Extract the [X, Y] coordinate from the center of the cell holding the provided text.  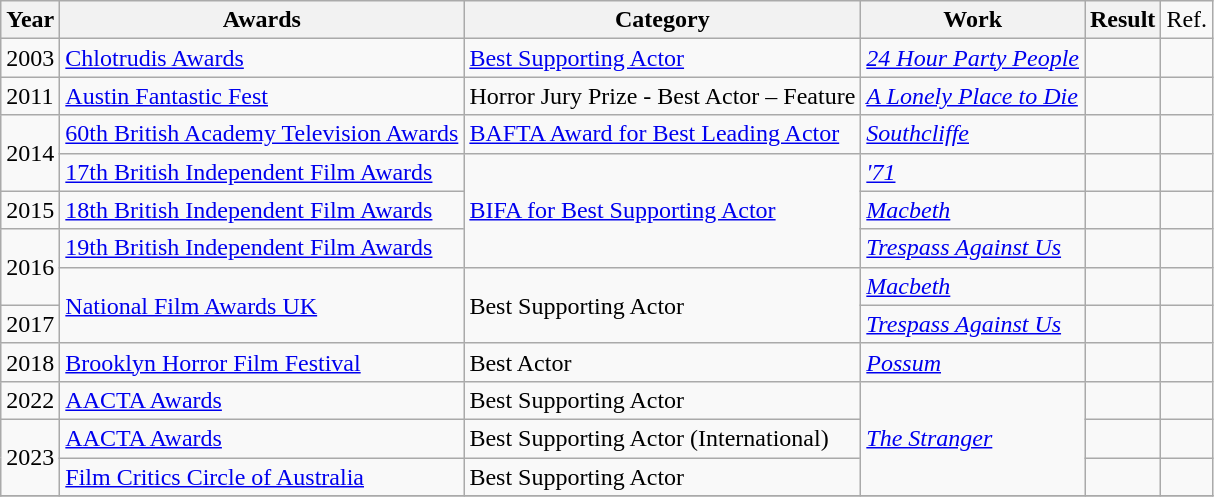
2003 [30, 58]
The Stranger [973, 438]
60th British Academy Television Awards [262, 134]
Work [973, 20]
'71 [973, 172]
Film Critics Circle of Australia [262, 477]
17th British Independent Film Awards [262, 172]
2018 [30, 362]
2022 [30, 400]
BAFTA Award for Best Leading Actor [662, 134]
Result [1122, 20]
Brooklyn Horror Film Festival [262, 362]
2016 [30, 267]
National Film Awards UK [262, 305]
2011 [30, 96]
Possum [973, 362]
Best Supporting Actor (International) [662, 438]
Southcliffe [973, 134]
Ref. [1187, 20]
A Lonely Place to Die [973, 96]
2017 [30, 324]
18th British Independent Film Awards [262, 210]
Chlotrudis Awards [262, 58]
Year [30, 20]
19th British Independent Film Awards [262, 248]
2023 [30, 457]
Horror Jury Prize - Best Actor – Feature [662, 96]
2015 [30, 210]
2014 [30, 153]
BIFA for Best Supporting Actor [662, 210]
Awards [262, 20]
Category [662, 20]
24 Hour Party People [973, 58]
Best Actor [662, 362]
Austin Fantastic Fest [262, 96]
